Scan for the cell matching the given text and deliver its [X, Y] coordinate at center. 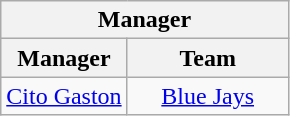
Team [208, 58]
Cito Gaston [64, 96]
Blue Jays [208, 96]
